Search for the cell housing the specified text and yield its (x, y) center coordinate. 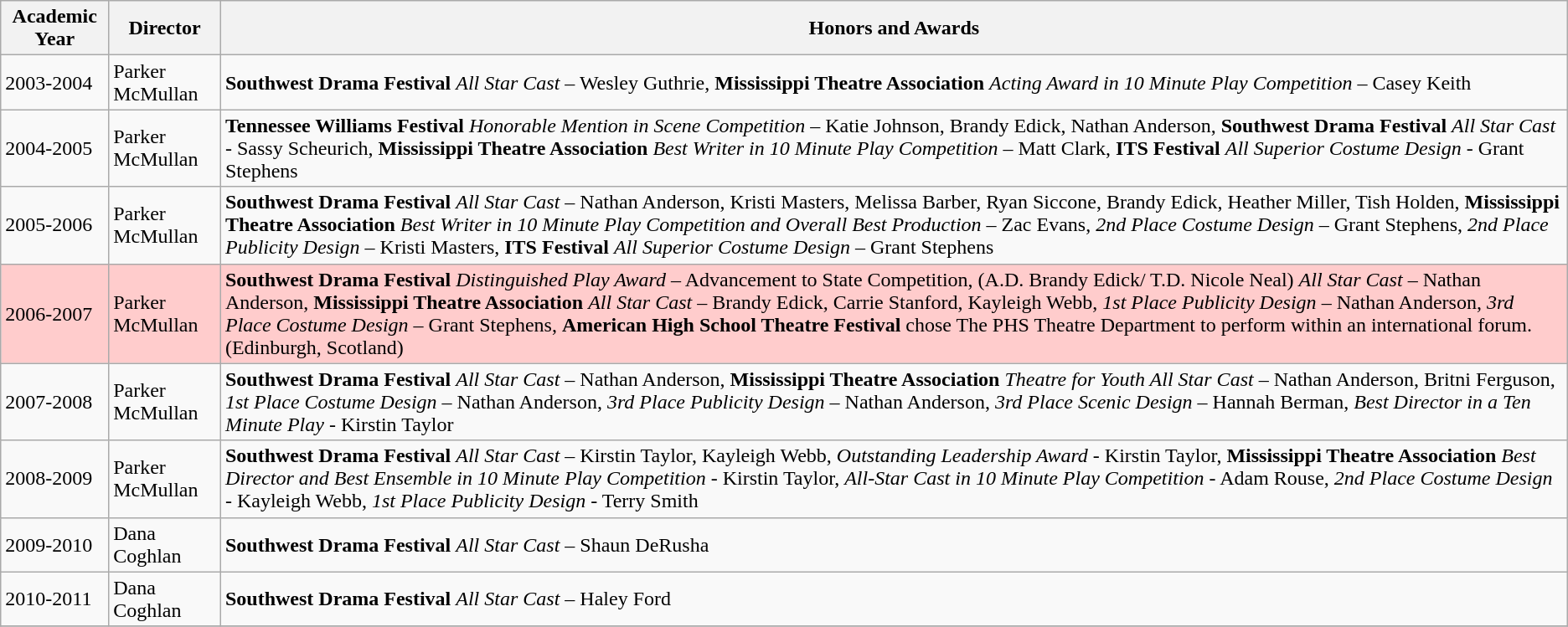
2010-2011 (55, 599)
2003-2004 (55, 82)
2007-2008 (55, 402)
2006-2007 (55, 313)
2004-2005 (55, 148)
2005-2006 (55, 225)
Southwest Drama Festival All Star Cast – Shaun DeRusha (894, 544)
Director (165, 28)
Southwest Drama Festival All Star Cast – Haley Ford (894, 599)
Honors and Awards (894, 28)
2008-2009 (55, 479)
Southwest Drama Festival All Star Cast – Wesley Guthrie, Mississippi Theatre Association Acting Award in 10 Minute Play Competition – Casey Keith (894, 82)
2009-2010 (55, 544)
Academic Year (55, 28)
